Determine the (X, Y) coordinate at the center of the cell enclosing the given text.  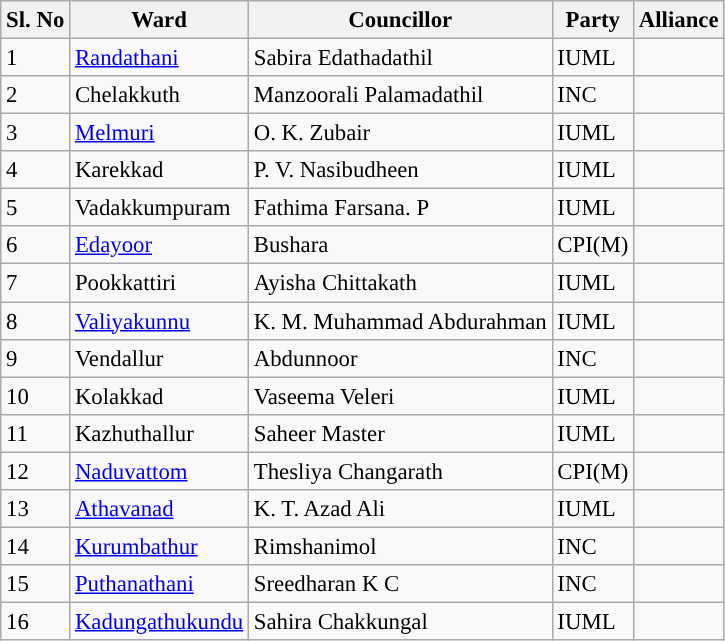
15 (36, 584)
14 (36, 546)
Melmuri (160, 133)
8 (36, 321)
Sl. No (36, 20)
Naduvattom (160, 471)
Manzoorali Palamadathil (400, 95)
Vaseema Veleri (400, 396)
6 (36, 245)
Pookkattiri (160, 283)
Karekkad (160, 170)
Sabira Edathadathil (400, 58)
Sahira Chakkungal (400, 621)
5 (36, 208)
Ayisha Chittakath (400, 283)
Kadungathukundu (160, 621)
Kazhuthallur (160, 433)
7 (36, 283)
Vendallur (160, 358)
Sreedharan K C (400, 584)
Athavanad (160, 509)
Rimshanimol (400, 546)
16 (36, 621)
13 (36, 509)
Fathima Farsana. P (400, 208)
Edayoor (160, 245)
Vadakkumpuram (160, 208)
11 (36, 433)
Kolakkad (160, 396)
Puthanathani (160, 584)
P. V. Nasibudheen (400, 170)
K. T. Azad Ali (400, 509)
Valiyakunnu (160, 321)
4 (36, 170)
Bushara (400, 245)
Randathani (160, 58)
Abdunnoor (400, 358)
9 (36, 358)
K. M. Muhammad Abdurahman (400, 321)
O. K. Zubair (400, 133)
2 (36, 95)
12 (36, 471)
Chelakkuth (160, 95)
Party (592, 20)
Ward (160, 20)
Thesliya Changarath (400, 471)
3 (36, 133)
1 (36, 58)
Councillor (400, 20)
10 (36, 396)
Saheer Master (400, 433)
Alliance (679, 20)
Kurumbathur (160, 546)
